Pinpoint the cell where the given text exists, returning its (x, y) midpoint coordinate. 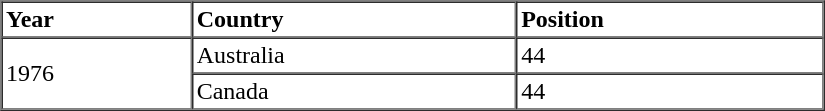
Canada (354, 92)
Country (354, 20)
Year (98, 20)
1976 (98, 74)
Position (670, 20)
Australia (354, 56)
